Identify which cell holds the provided text, then report its (x, y) central coordinate. 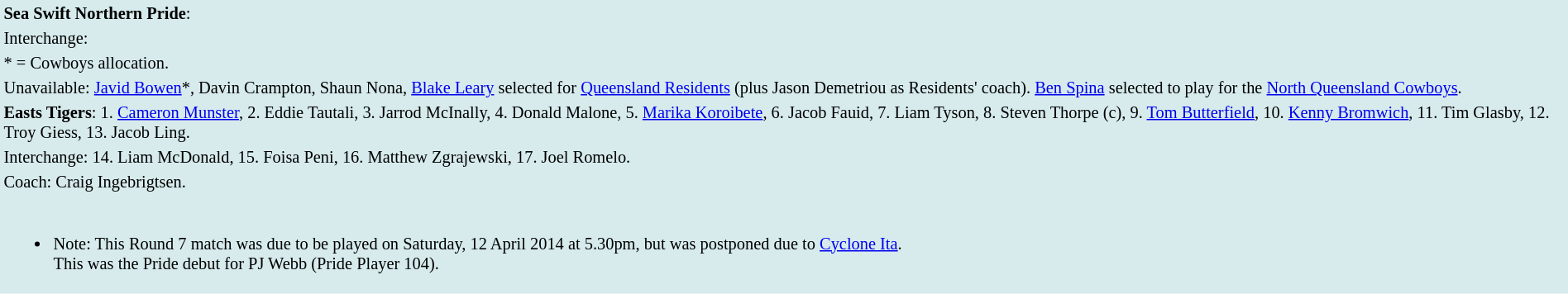
* = Cowboys allocation. (784, 63)
Interchange: 14. Liam McDonald, 15. Foisa Peni, 16. Matthew Zgrajewski, 17. Joel Romelo. (784, 157)
Coach: Craig Ingebrigtsen. (784, 182)
Interchange: (784, 38)
Sea Swift Northern Pride: (784, 13)
